Provide the [x, y] coordinate of the cell's center where the given text is located.  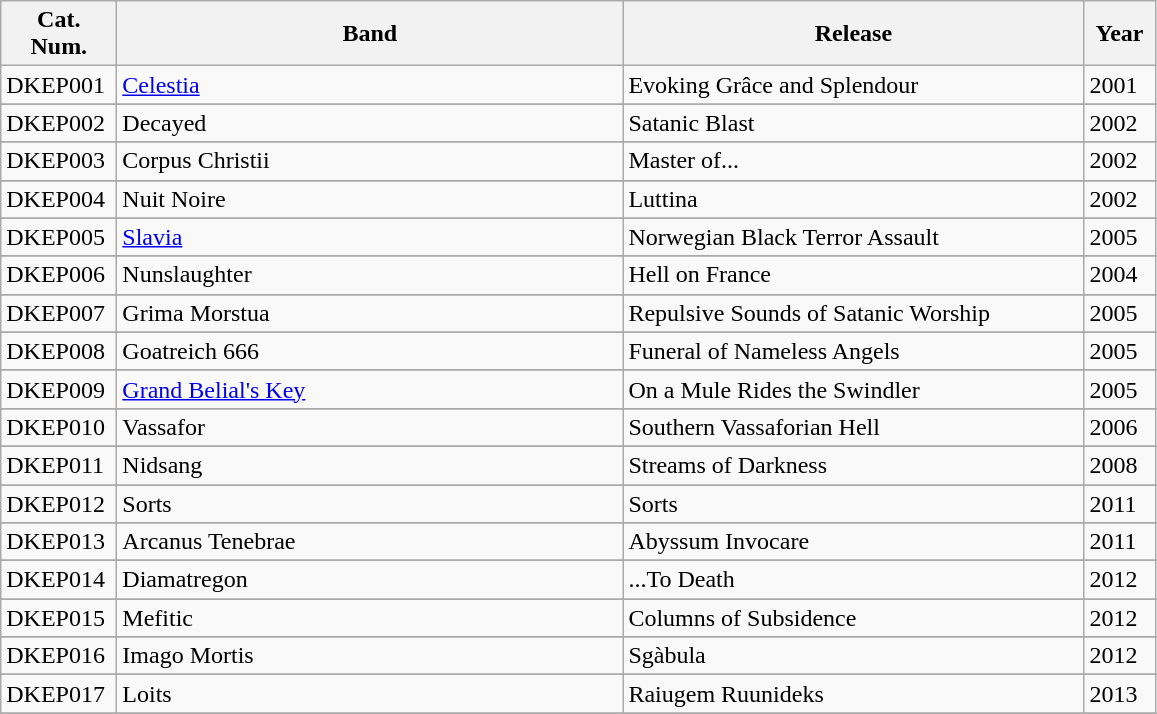
2004 [1120, 275]
Evoking Grâce and Splendour [854, 85]
Diamatregon [370, 580]
Imago Mortis [370, 656]
2013 [1120, 694]
2008 [1120, 465]
Hell on France [854, 275]
DKEP002 [59, 123]
2001 [1120, 85]
Southern Vassaforian Hell [854, 427]
Release [854, 34]
Decayed [370, 123]
DKEP005 [59, 237]
DKEP013 [59, 542]
DKEP016 [59, 656]
DKEP007 [59, 313]
Norwegian Black Terror Assault [854, 237]
DKEP008 [59, 351]
Funeral of Nameless Angels [854, 351]
Satanic Blast [854, 123]
Goatreich 666 [370, 351]
DKEP011 [59, 465]
DKEP010 [59, 427]
DKEP014 [59, 580]
Grand Belial's Key [370, 389]
Vassafor [370, 427]
DKEP009 [59, 389]
Cat. Num. [59, 34]
Luttina [854, 199]
Arcanus Tenebrae [370, 542]
DKEP004 [59, 199]
Columns of Subsidence [854, 618]
Master of... [854, 161]
DKEP017 [59, 694]
Celestia [370, 85]
Grima Morstua [370, 313]
DKEP006 [59, 275]
Raiugem Ruunideks [854, 694]
Nuit Noire [370, 199]
DKEP003 [59, 161]
Year [1120, 34]
...To Death [854, 580]
Nidsang [370, 465]
Slavia [370, 237]
Corpus Christii [370, 161]
Mefitic [370, 618]
Repulsive Sounds of Satanic Worship [854, 313]
DKEP001 [59, 85]
On a Mule Rides the Swindler [854, 389]
Sgàbula [854, 656]
DKEP015 [59, 618]
Streams of Darkness [854, 465]
2006 [1120, 427]
Abyssum Invocare [854, 542]
Loits [370, 694]
Nunslaughter [370, 275]
DKEP012 [59, 503]
Band [370, 34]
